Return the (X, Y) coordinate for the center point of the cell that contains the specified text.  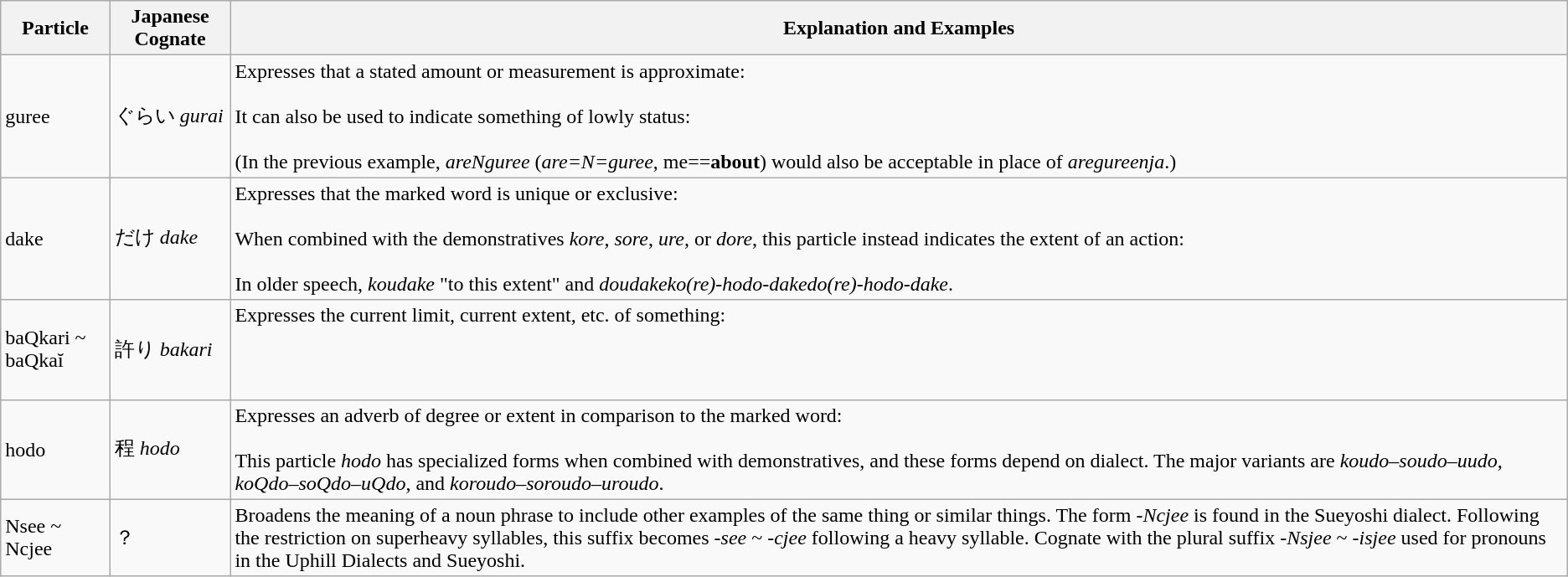
baQkari ~ baQkaĭ (55, 350)
Expresses the current limit, current extent, etc. of something: (899, 350)
dake (55, 239)
許り bakari (170, 350)
？ (170, 538)
Japanese Cognate (170, 28)
ぐらい gurai (170, 116)
hodo (55, 449)
だけ dake (170, 239)
Explanation and Examples (899, 28)
Nsee ~ Ncjee (55, 538)
Particle (55, 28)
程 hodo (170, 449)
guree (55, 116)
